Provide the [x, y] coordinate of the cell's center where the given text is located.  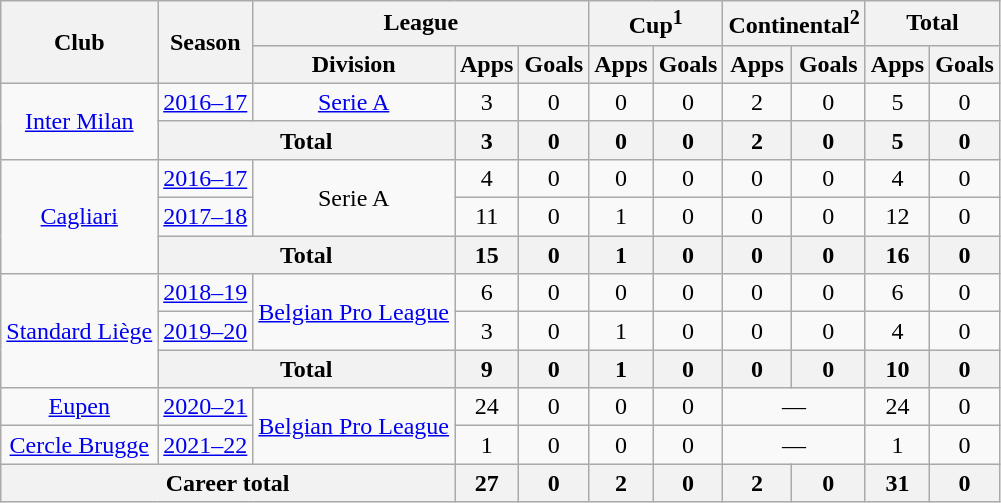
2020–21 [206, 407]
31 [897, 483]
27 [486, 483]
Eupen [80, 407]
Cup1 [656, 24]
Division [354, 64]
16 [897, 255]
Season [206, 42]
Inter Milan [80, 121]
10 [897, 369]
2021–22 [206, 445]
Cercle Brugge [80, 445]
2018–19 [206, 293]
2019–20 [206, 331]
Cagliari [80, 216]
12 [897, 217]
2017–18 [206, 217]
Standard Liège [80, 331]
Career total [228, 483]
11 [486, 217]
15 [486, 255]
Continental2 [794, 24]
Club [80, 42]
9 [486, 369]
League [421, 24]
